Detect which cell encompasses the target text, then output its (X, Y) center coordinate. 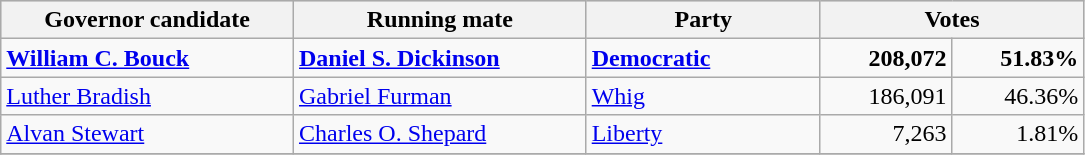
Gabriel Furman (440, 96)
Whig (703, 96)
William C. Bouck (148, 58)
186,091 (886, 96)
51.83% (1018, 58)
Party (703, 20)
Liberty (703, 134)
1.81% (1018, 134)
Luther Bradish (148, 96)
208,072 (886, 58)
Governor candidate (148, 20)
Alvan Stewart (148, 134)
Daniel S. Dickinson (440, 58)
7,263 (886, 134)
Democratic (703, 58)
Running mate (440, 20)
46.36% (1018, 96)
Votes (952, 20)
Charles O. Shepard (440, 134)
